Provide the [x, y] coordinate of the cell's center where the given text is located.  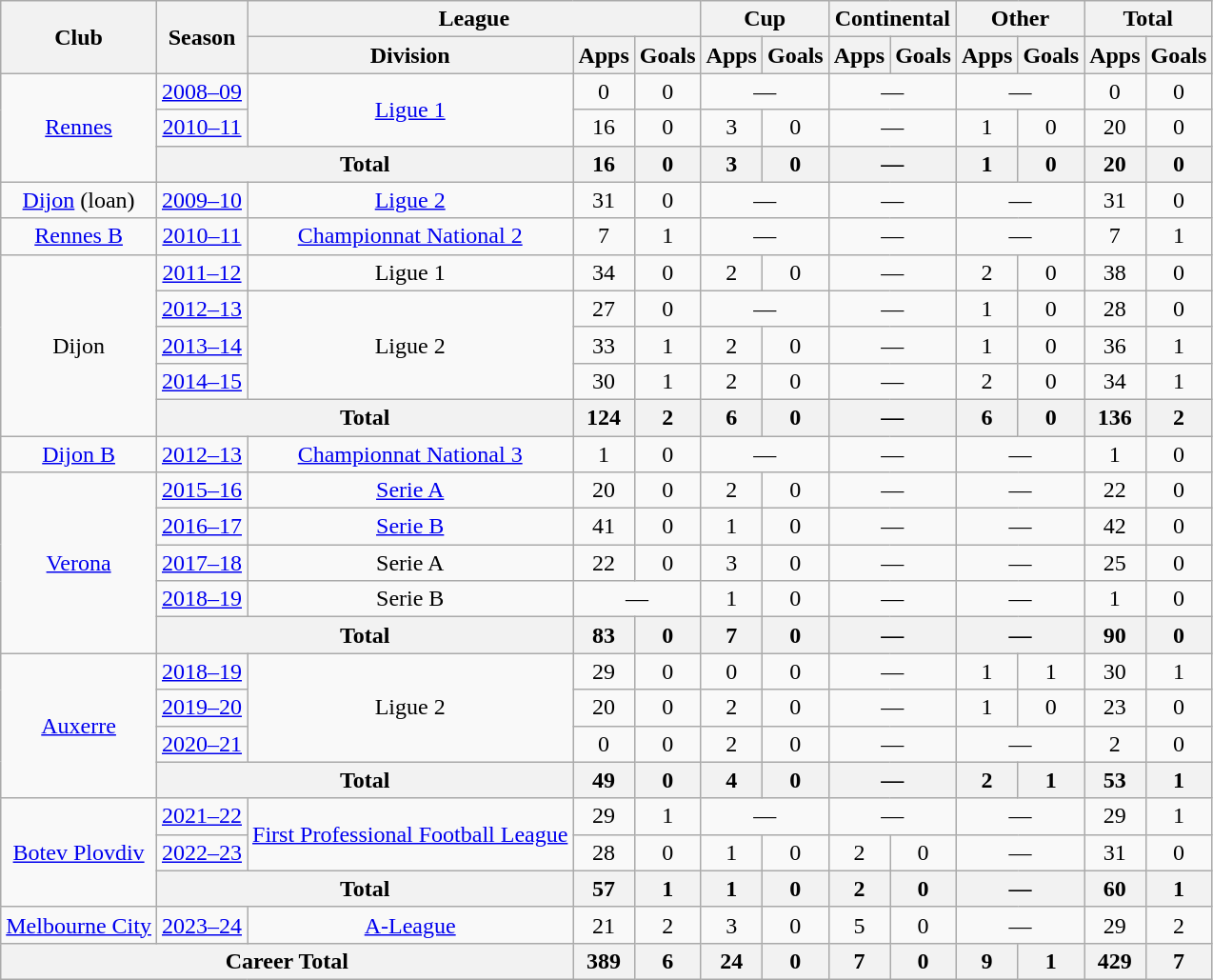
Dijon (loan) [79, 200]
5 [859, 925]
2009–10 [202, 200]
Career Total [288, 961]
Melbourne City [79, 925]
2015–16 [202, 490]
25 [1115, 563]
Championnat National 3 [410, 454]
2021–22 [202, 816]
2016–17 [202, 527]
2017–18 [202, 563]
124 [604, 417]
83 [604, 635]
Club [79, 37]
Rennes [79, 128]
A-League [410, 925]
Cup [765, 19]
23 [1115, 708]
Verona [79, 563]
2023–24 [202, 925]
27 [604, 309]
Other [1020, 19]
33 [604, 345]
38 [1115, 272]
Rennes B [79, 236]
2022–23 [202, 852]
429 [1115, 961]
2013–14 [202, 345]
2014–15 [202, 381]
2011–12 [202, 272]
42 [1115, 527]
9 [986, 961]
24 [731, 961]
League [474, 19]
Dijon [79, 345]
2020–21 [202, 744]
Season [202, 37]
41 [604, 527]
Continental [892, 19]
First Professional Football League [410, 834]
4 [731, 780]
90 [1115, 635]
49 [604, 780]
Botev Plovdiv [79, 852]
57 [604, 889]
Division [410, 55]
389 [604, 961]
60 [1115, 889]
Dijon B [79, 454]
36 [1115, 345]
136 [1115, 417]
21 [604, 925]
53 [1115, 780]
Auxerre [79, 726]
2019–20 [202, 708]
2008–09 [202, 91]
Championnat National 2 [410, 236]
